Pinpoint the cell where the given text exists, returning its [x, y] midpoint coordinate. 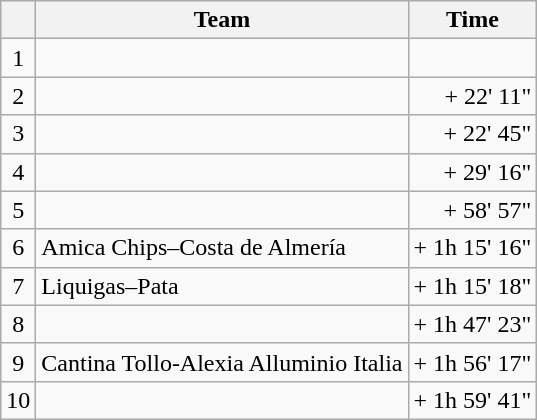
+ 1h 59' 41" [472, 400]
Liquigas–Pata [222, 286]
1 [18, 58]
Team [222, 20]
Amica Chips–Costa de Almería [222, 248]
+ 29' 16" [472, 172]
+ 22' 45" [472, 134]
6 [18, 248]
3 [18, 134]
10 [18, 400]
+ 1h 47' 23" [472, 324]
Time [472, 20]
7 [18, 286]
8 [18, 324]
+ 1h 56' 17" [472, 362]
9 [18, 362]
+ 58' 57" [472, 210]
5 [18, 210]
Cantina Tollo-Alexia Alluminio Italia [222, 362]
2 [18, 96]
+ 1h 15' 18" [472, 286]
4 [18, 172]
+ 1h 15' 16" [472, 248]
+ 22' 11" [472, 96]
